Scan for the cell matching the given text and deliver its (X, Y) coordinate at center. 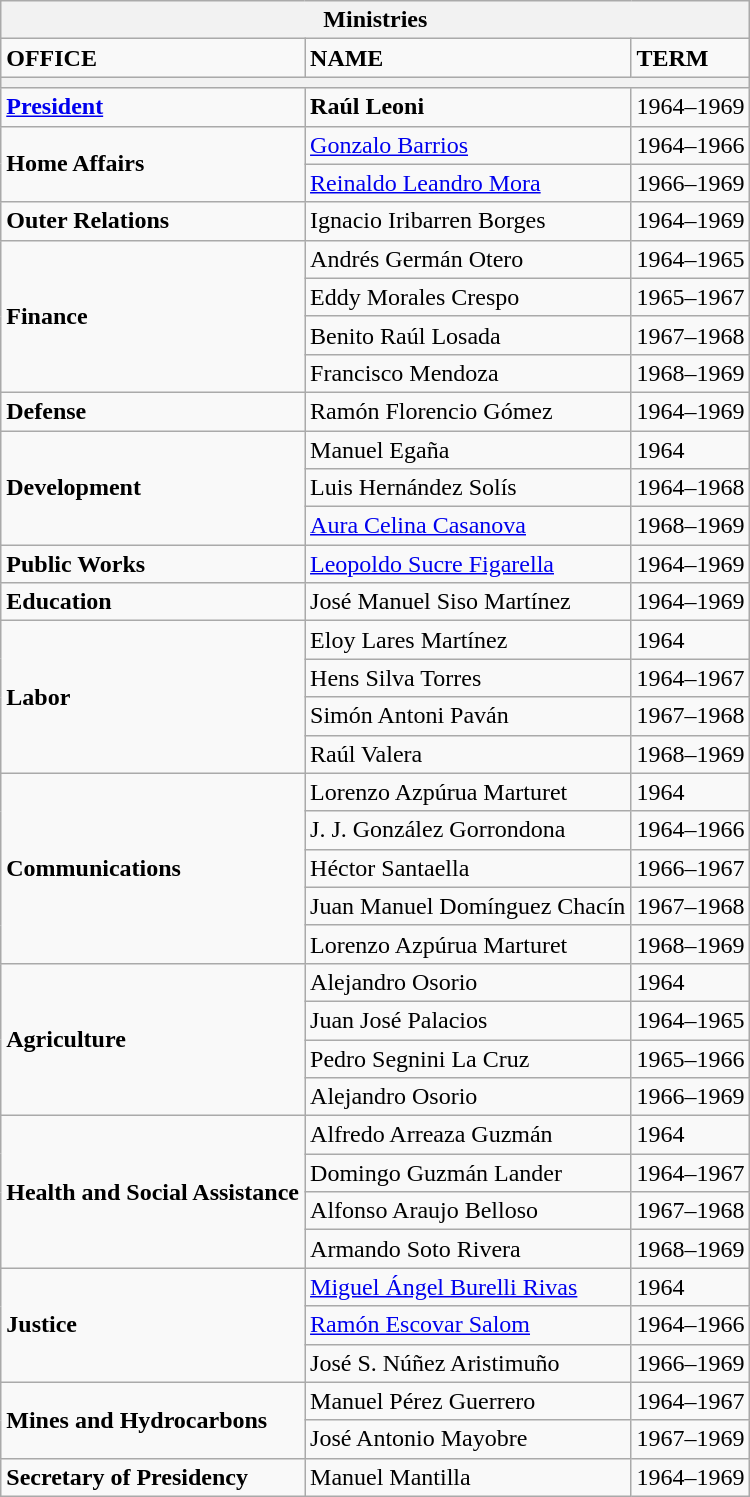
Finance (153, 316)
Leopoldo Sucre Figarella (468, 564)
Pedro Segnini La Cruz (468, 1059)
Raúl Valera (468, 754)
Health and Social Assistance (153, 1192)
J. J. González Gorrondona (468, 830)
Reinaldo Leandro Mora (468, 183)
Outer Relations (153, 221)
Public Works (153, 564)
Labor (153, 697)
Ministries (376, 20)
Gonzalo Barrios (468, 145)
Juan José Palacios (468, 1020)
Juan Manuel Domínguez Chacín (468, 906)
Secretary of Presidency (153, 1477)
Communications (153, 868)
Agriculture (153, 1039)
Eddy Morales Crespo (468, 297)
NAME (468, 58)
Ramón Florencio Gómez (468, 411)
Andrés Germán Otero (468, 259)
Education (153, 602)
1967–1969 (690, 1439)
TERM (690, 58)
Armando Soto Rivera (468, 1249)
OFFICE (153, 58)
José Antonio Mayobre (468, 1439)
Ramón Escovar Salom (468, 1325)
Manuel Pérez Guerrero (468, 1401)
1965–1966 (690, 1059)
President (153, 107)
Ignacio Iribarren Borges (468, 221)
1965–1967 (690, 297)
1966–1967 (690, 868)
Alfonso Araujo Belloso (468, 1211)
Domingo Guzmán Lander (468, 1173)
Mines and Hydrocarbons (153, 1420)
Francisco Mendoza (468, 373)
Manuel Mantilla (468, 1477)
Hens Silva Torres (468, 678)
Luis Hernández Solís (468, 488)
Development (153, 487)
1964–1968 (690, 488)
José Manuel Siso Martínez (468, 602)
Raúl Leoni (468, 107)
Defense (153, 411)
Héctor Santaella (468, 868)
Simón Antoni Paván (468, 716)
Eloy Lares Martínez (468, 640)
Aura Celina Casanova (468, 526)
Justice (153, 1325)
Benito Raúl Losada (468, 335)
Home Affairs (153, 164)
José S. Núñez Aristimuño (468, 1363)
Manuel Egaña (468, 449)
Miguel Ángel Burelli Rivas (468, 1287)
Alfredo Arreaza Guzmán (468, 1135)
